For the text-containing cell, return its midpoint in [x, y] coordinate format. 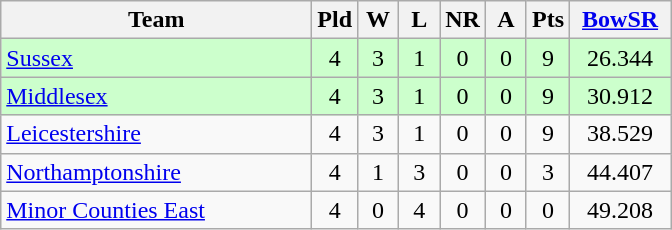
44.407 [620, 172]
NR [463, 20]
30.912 [620, 96]
Pts [548, 20]
Sussex [156, 58]
A [506, 20]
W [378, 20]
49.208 [620, 210]
Northamptonshire [156, 172]
Team [156, 20]
38.529 [620, 134]
26.344 [620, 58]
Minor Counties East [156, 210]
BowSR [620, 20]
Leicestershire [156, 134]
Pld [335, 20]
Middlesex [156, 96]
L [420, 20]
